Capture the cell that displays the provided text and extract its (x, y) central coordinate. 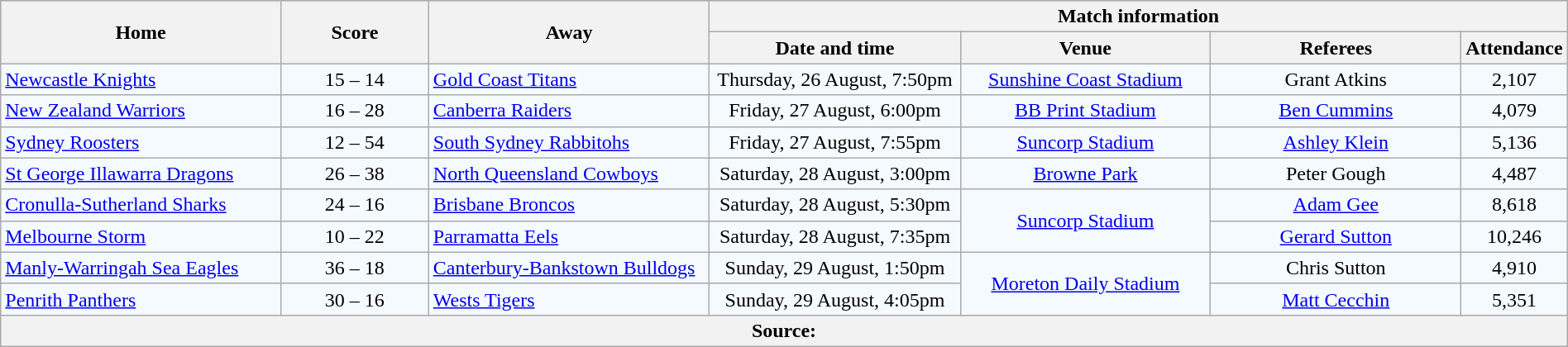
Cronulla-Sutherland Sharks (141, 205)
Thursday, 26 August, 7:50pm (835, 79)
5,136 (1514, 142)
Ben Cummins (1336, 111)
Canterbury-Bankstown Bulldogs (569, 268)
Date and time (835, 48)
26 – 38 (354, 173)
Penrith Panthers (141, 299)
Parramatta Eels (569, 236)
Score (354, 32)
Saturday, 28 August, 3:00pm (835, 173)
Melbourne Storm (141, 236)
Gold Coast Titans (569, 79)
Sunshine Coast Stadium (1085, 79)
Manly-Warringah Sea Eagles (141, 268)
36 – 18 (354, 268)
Sunday, 29 August, 4:05pm (835, 299)
Source: (784, 330)
Browne Park (1085, 173)
Sydney Roosters (141, 142)
Match information (1138, 17)
New Zealand Warriors (141, 111)
Wests Tigers (569, 299)
Attendance (1514, 48)
4,079 (1514, 111)
15 – 14 (354, 79)
4,487 (1514, 173)
5,351 (1514, 299)
Brisbane Broncos (569, 205)
2,107 (1514, 79)
Chris Sutton (1336, 268)
Adam Gee (1336, 205)
Newcastle Knights (141, 79)
Friday, 27 August, 7:55pm (835, 142)
Saturday, 28 August, 7:35pm (835, 236)
16 – 28 (354, 111)
Referees (1336, 48)
Home (141, 32)
Ashley Klein (1336, 142)
Matt Cecchin (1336, 299)
Canberra Raiders (569, 111)
30 – 16 (354, 299)
North Queensland Cowboys (569, 173)
10,246 (1514, 236)
Peter Gough (1336, 173)
Grant Atkins (1336, 79)
BB Print Stadium (1085, 111)
Venue (1085, 48)
8,618 (1514, 205)
24 – 16 (354, 205)
Saturday, 28 August, 5:30pm (835, 205)
Moreton Daily Stadium (1085, 283)
St George Illawarra Dragons (141, 173)
12 – 54 (354, 142)
Sunday, 29 August, 1:50pm (835, 268)
10 – 22 (354, 236)
Gerard Sutton (1336, 236)
4,910 (1514, 268)
South Sydney Rabbitohs (569, 142)
Away (569, 32)
Friday, 27 August, 6:00pm (835, 111)
